Detect which cell encompasses the target text, then output its (x, y) center coordinate. 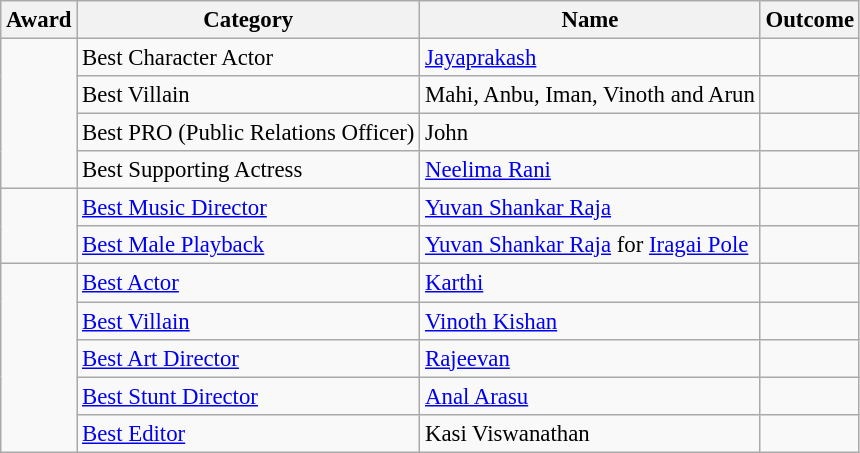
Jayaprakash (590, 58)
Award (39, 20)
Karthi (590, 283)
Category (248, 20)
Kasi Viswanathan (590, 433)
Best Male Playback (248, 245)
John (590, 133)
Rajeevan (590, 358)
Best Actor (248, 283)
Best PRO (Public Relations Officer) (248, 133)
Name (590, 20)
Best Art Director (248, 358)
Best Music Director (248, 208)
Best Supporting Actress (248, 170)
Outcome (810, 20)
Best Editor (248, 433)
Anal Arasu (590, 396)
Best Character Actor (248, 58)
Mahi, Anbu, Iman, Vinoth and Arun (590, 95)
Vinoth Kishan (590, 321)
Best Stunt Director (248, 396)
Yuvan Shankar Raja (590, 208)
Yuvan Shankar Raja for Iragai Pole (590, 245)
Neelima Rani (590, 170)
